Return the [x, y] coordinate for the center point of the cell that contains the specified text.  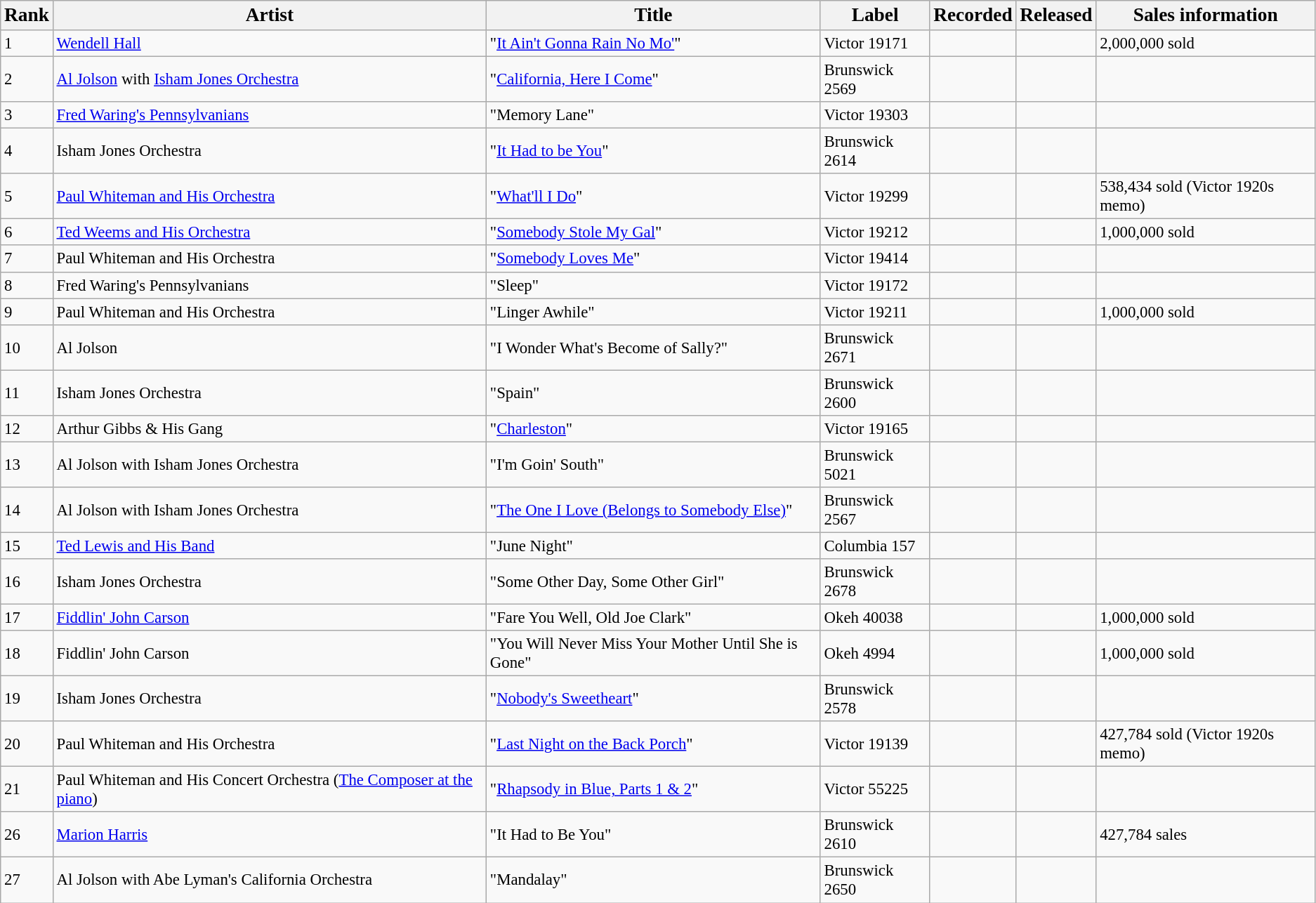
Brunswick 2650 [875, 881]
"Sleep" [654, 285]
26 [27, 834]
Okeh 40038 [875, 618]
538,434 sold (Victor 1920s memo) [1206, 197]
"Last Night on the Back Porch" [654, 744]
"The One I Love (Belongs to Somebody Else)" [654, 510]
"It Had to Be You" [654, 834]
Released [1056, 15]
18 [27, 653]
Okeh 4994 [875, 653]
"Rhapsody in Blue, Parts 1 & 2" [654, 789]
8 [27, 285]
"Somebody Stole My Gal" [654, 232]
"Memory Lane" [654, 115]
427,784 sales [1206, 834]
"Some Other Day, Some Other Girl" [654, 581]
Brunswick 2600 [875, 393]
Victor 19171 [875, 44]
Brunswick 2678 [875, 581]
Victor 19172 [875, 285]
4 [27, 152]
2,000,000 sold [1206, 44]
Recorded [973, 15]
"It Ain't Gonna Rain No Mo'" [654, 44]
Brunswick 2610 [875, 834]
"What'll I Do" [654, 197]
Brunswick 2569 [875, 80]
21 [27, 789]
"Nobody's Sweetheart" [654, 699]
Sales information [1206, 15]
1 [27, 44]
"I Wonder What's Become of Sally?" [654, 347]
20 [27, 744]
15 [27, 546]
Victor 19211 [875, 312]
"Mandalay" [654, 881]
Brunswick 2578 [875, 699]
Victor 19303 [875, 115]
"It Had to be You" [654, 152]
Victor 19212 [875, 232]
Paul Whiteman and His Concert Orchestra (The Composer at the piano) [270, 789]
5 [27, 197]
14 [27, 510]
427,784 sold (Victor 1920s memo) [1206, 744]
"Linger Awhile" [654, 312]
Title [654, 15]
"You Will Never Miss Your Mother Until She is Gone" [654, 653]
16 [27, 581]
12 [27, 429]
Victor 55225 [875, 789]
17 [27, 618]
7 [27, 259]
"Somebody Loves Me" [654, 259]
"California, Here I Come" [654, 80]
11 [27, 393]
Columbia 157 [875, 546]
10 [27, 347]
Victor 19165 [875, 429]
Label [875, 15]
6 [27, 232]
Brunswick 2567 [875, 510]
"Charleston" [654, 429]
Arthur Gibbs & His Gang [270, 429]
19 [27, 699]
Ted Weems and His Orchestra [270, 232]
Ted Lewis and His Band [270, 546]
Brunswick 2614 [875, 152]
Marion Harris [270, 834]
Al Jolson with Abe Lyman's California Orchestra [270, 881]
3 [27, 115]
2 [27, 80]
Brunswick 2671 [875, 347]
27 [27, 881]
9 [27, 312]
Wendell Hall [270, 44]
Victor 19414 [875, 259]
Rank [27, 15]
Al Jolson [270, 347]
"I'm Goin' South" [654, 465]
13 [27, 465]
"Spain" [654, 393]
Artist [270, 15]
"Fare You Well, Old Joe Clark" [654, 618]
Brunswick 5021 [875, 465]
Victor 19299 [875, 197]
Victor 19139 [875, 744]
"June Night" [654, 546]
